Extract the [X, Y] coordinate from the center of the cell holding the provided text.  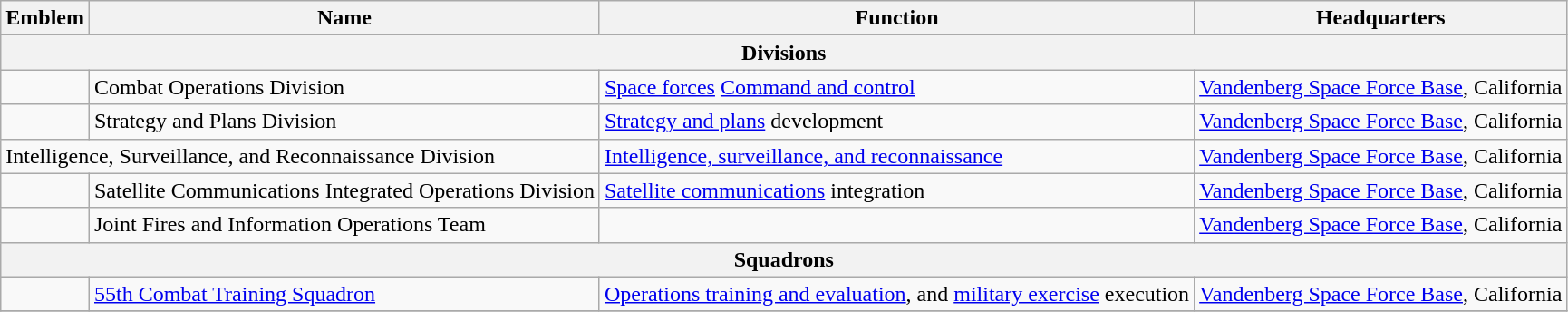
Satellite communications integration [896, 190]
Satellite Communications Integrated Operations Division [344, 190]
Joint Fires and Information Operations Team [344, 225]
Intelligence, surveillance, and reconnaissance [896, 156]
Strategy and plans development [896, 122]
Divisions [784, 53]
Headquarters [1381, 18]
Function [896, 18]
Space forces Command and control [896, 87]
Emblem [45, 18]
Intelligence, Surveillance, and Reconnaissance Division [301, 156]
Name [344, 18]
Strategy and Plans Division [344, 122]
Squadrons [784, 259]
55th Combat Training Squadron [344, 294]
Combat Operations Division [344, 87]
Operations training and evaluation, and military exercise execution [896, 294]
